For the text-containing cell, return its midpoint in (x, y) coordinate format. 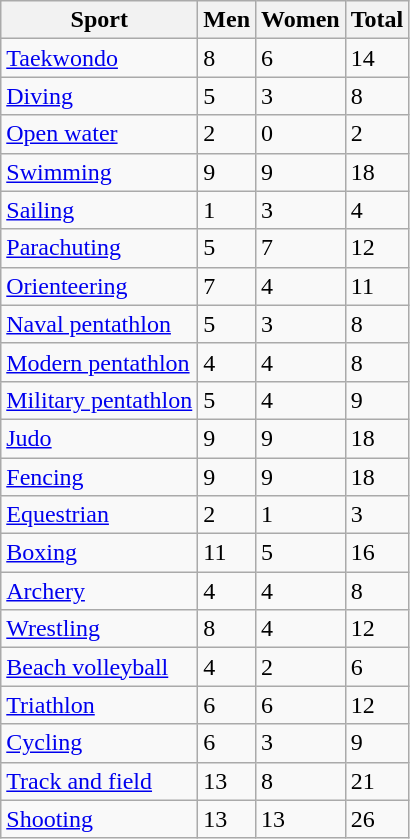
Wrestling (100, 629)
Women (301, 20)
Orienteering (100, 286)
Beach volleyball (100, 667)
Diving (100, 96)
Cycling (100, 743)
Total (377, 20)
Parachuting (100, 248)
0 (301, 134)
Fencing (100, 477)
21 (377, 781)
Judo (100, 438)
Naval pentathlon (100, 324)
Modern pentathlon (100, 362)
Triathlon (100, 705)
Open water (100, 134)
Archery (100, 591)
Taekwondo (100, 58)
Swimming (100, 172)
14 (377, 58)
16 (377, 553)
Shooting (100, 819)
Equestrian (100, 515)
Sailing (100, 210)
Track and field (100, 781)
Men (227, 20)
Boxing (100, 553)
Military pentathlon (100, 400)
Sport (100, 20)
26 (377, 819)
